Determine the (X, Y) coordinate at the center of the cell enclosing the given text.  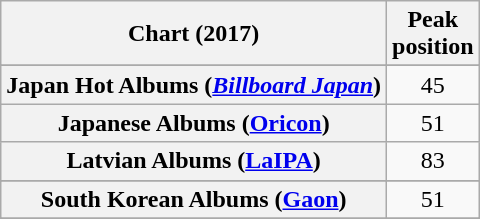
South Korean Albums (Gaon) (194, 199)
Latvian Albums (LaIPA) (194, 161)
Japan Hot Albums (Billboard Japan) (194, 85)
Japanese Albums (Oricon) (194, 123)
45 (433, 85)
Chart (2017) (194, 34)
Peak position (433, 34)
83 (433, 161)
